Extract the (X, Y) coordinate from the center of the cell holding the provided text.  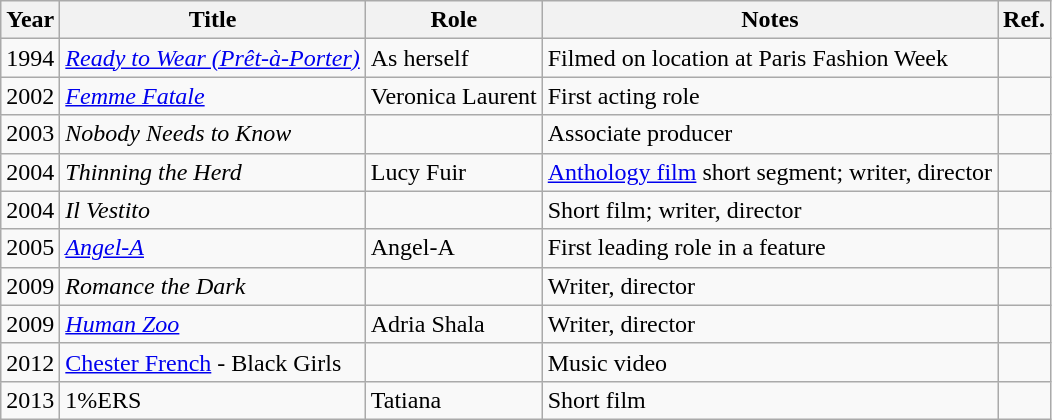
As herself (454, 58)
Adria Shala (454, 324)
Tatiana (454, 400)
Lucy Fuir (454, 172)
2013 (30, 400)
Ready to Wear (Prêt-à-Porter) (212, 58)
2012 (30, 362)
2003 (30, 134)
1994 (30, 58)
Human Zoo (212, 324)
2002 (30, 96)
Music video (770, 362)
Veronica Laurent (454, 96)
Associate producer (770, 134)
Short film; writer, director (770, 210)
Notes (770, 20)
Role (454, 20)
Il Vestito (212, 210)
Nobody Needs to Know (212, 134)
Romance the Dark (212, 286)
Thinning the Herd (212, 172)
2005 (30, 248)
Title (212, 20)
Chester French - Black Girls (212, 362)
Anthology film short segment; writer, director (770, 172)
1%ERS (212, 400)
Femme Fatale (212, 96)
First leading role in a feature (770, 248)
Filmed on location at Paris Fashion Week (770, 58)
Year (30, 20)
First acting role (770, 96)
Short film (770, 400)
Ref. (1024, 20)
